Find where the given text appears and provide that cell's center as (X, Y) coordinate. 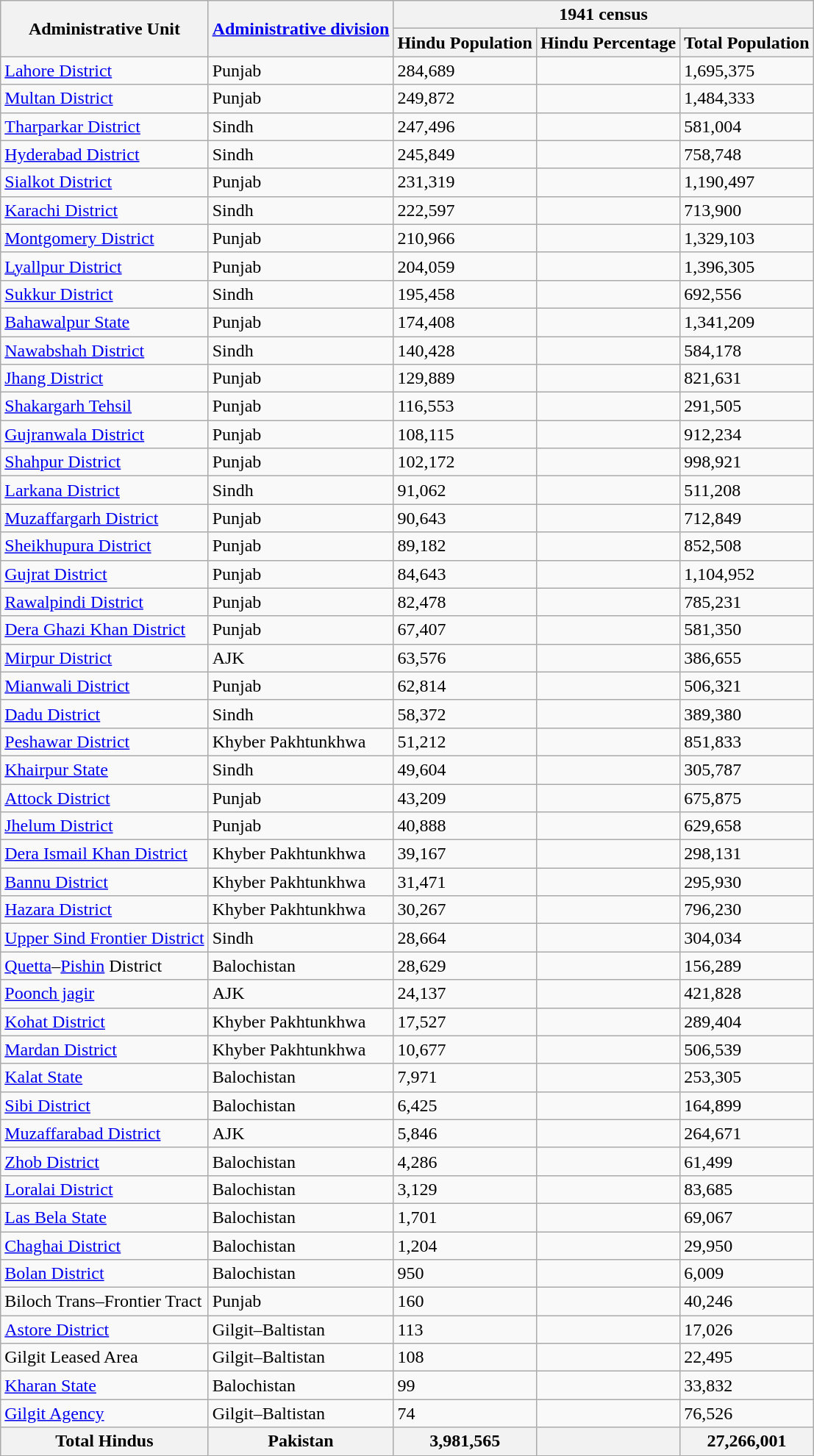
30,267 (465, 910)
108,115 (465, 434)
758,748 (747, 154)
28,629 (465, 966)
Shahpur District (104, 462)
6,009 (747, 1274)
28,664 (465, 938)
249,872 (465, 98)
160 (465, 1302)
27,266,001 (747, 1441)
204,059 (465, 266)
Mirpur District (104, 658)
998,921 (747, 462)
91,062 (465, 490)
581,350 (747, 630)
Rawalpindi District (104, 602)
7,971 (465, 1077)
40,246 (747, 1302)
24,137 (465, 994)
102,172 (465, 462)
5,846 (465, 1133)
852,508 (747, 546)
295,930 (747, 882)
31,471 (465, 882)
713,900 (747, 210)
253,305 (747, 1077)
3,129 (465, 1189)
Kalat State (104, 1077)
1941 census (603, 15)
712,849 (747, 518)
291,505 (747, 406)
Gilgit Leased Area (104, 1358)
Total Population (747, 43)
17,527 (465, 1022)
304,034 (747, 938)
506,321 (747, 686)
Attock District (104, 797)
99 (465, 1385)
Sialkot District (104, 182)
Muzaffargarh District (104, 518)
89,182 (465, 546)
63,576 (465, 658)
Administrative division (301, 29)
912,234 (747, 434)
113 (465, 1330)
Khairpur State (104, 770)
675,875 (747, 797)
22,495 (747, 1358)
Bannu District (104, 882)
Mianwali District (104, 686)
90,643 (465, 518)
4,286 (465, 1161)
231,319 (465, 182)
Poonch jagir (104, 994)
Bahawalpur State (104, 322)
Quetta–Pishin District (104, 966)
61,499 (747, 1161)
Dera Ghazi Khan District (104, 630)
Kohat District (104, 1022)
Multan District (104, 98)
62,814 (465, 686)
Biloch Trans–Frontier Tract (104, 1302)
Chaghai District (104, 1246)
389,380 (747, 714)
584,178 (747, 351)
Larkana District (104, 490)
245,849 (465, 154)
129,889 (465, 379)
67,407 (465, 630)
Kharan State (104, 1385)
386,655 (747, 658)
29,950 (747, 1246)
76,526 (747, 1413)
692,556 (747, 294)
Mardan District (104, 1050)
210,966 (465, 238)
58,372 (465, 714)
Bolan District (104, 1274)
821,631 (747, 379)
1,396,305 (747, 266)
83,685 (747, 1189)
82,478 (465, 602)
51,212 (465, 742)
164,899 (747, 1105)
174,408 (465, 322)
Astore District (104, 1330)
1,329,103 (747, 238)
140,428 (465, 351)
Muzaffarabad District (104, 1133)
421,828 (747, 994)
511,208 (747, 490)
Lahore District (104, 71)
1,701 (465, 1217)
1,190,497 (747, 182)
1,484,333 (747, 98)
Las Bela State (104, 1217)
Pakistan (301, 1441)
796,230 (747, 910)
Loralai District (104, 1189)
116,553 (465, 406)
298,131 (747, 854)
33,832 (747, 1385)
1,341,209 (747, 322)
17,026 (747, 1330)
40,888 (465, 826)
Sukkur District (104, 294)
Zhob District (104, 1161)
Administrative Unit (104, 29)
Lyallpur District (104, 266)
Dadu District (104, 714)
49,604 (465, 770)
69,067 (747, 1217)
629,658 (747, 826)
74 (465, 1413)
1,695,375 (747, 71)
156,289 (747, 966)
Upper Sind Frontier District (104, 938)
84,643 (465, 574)
Hindu Population (465, 43)
108 (465, 1358)
1,204 (465, 1246)
Dera Ismail Khan District (104, 854)
Nawabshah District (104, 351)
Peshawar District (104, 742)
Tharparkar District (104, 126)
284,689 (465, 71)
950 (465, 1274)
Jhelum District (104, 826)
Sibi District (104, 1105)
785,231 (747, 602)
305,787 (747, 770)
10,677 (465, 1050)
264,671 (747, 1133)
222,597 (465, 210)
Hindu Percentage (607, 43)
Jhang District (104, 379)
Gujranwala District (104, 434)
3,981,565 (465, 1441)
43,209 (465, 797)
195,458 (465, 294)
506,539 (747, 1050)
Shakargarh Tehsil (104, 406)
851,833 (747, 742)
Total Hindus (104, 1441)
6,425 (465, 1105)
Sheikhupura District (104, 546)
39,167 (465, 854)
Gujrat District (104, 574)
Hazara District (104, 910)
Montgomery District (104, 238)
Hyderabad District (104, 154)
1,104,952 (747, 574)
289,404 (747, 1022)
Gilgit Agency (104, 1413)
581,004 (747, 126)
247,496 (465, 126)
Karachi District (104, 210)
